Identify which cell holds the provided text, then report its [x, y] central coordinate. 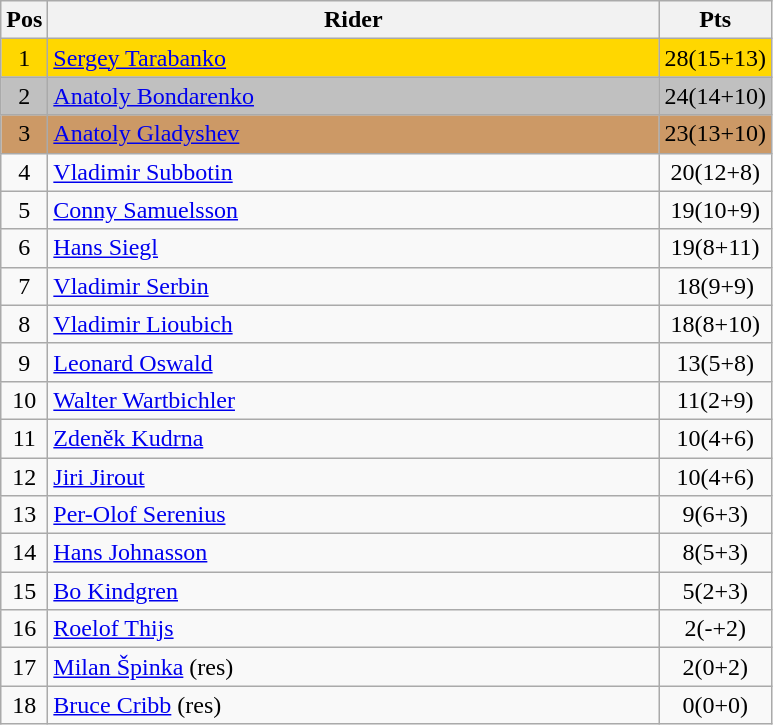
Anatoly Bondarenko [354, 96]
19(8+11) [716, 248]
9 [24, 362]
23(13+10) [716, 134]
6 [24, 248]
Walter Wartbichler [354, 400]
Conny Samuelsson [354, 210]
Vladimir Subbotin [354, 172]
Hans Johnasson [354, 553]
1 [24, 58]
Zdeněk Kudrna [354, 438]
28(15+13) [716, 58]
Milan Špinka (res) [354, 667]
7 [24, 286]
0(0+0) [716, 705]
Hans Siegl [354, 248]
11(2+9) [716, 400]
5(2+3) [716, 591]
8 [24, 324]
Pts [716, 20]
13(5+8) [716, 362]
3 [24, 134]
Pos [24, 20]
17 [24, 667]
18(8+10) [716, 324]
Rider [354, 20]
Per-Olof Serenius [354, 515]
18(9+9) [716, 286]
Bo Kindgren [354, 591]
11 [24, 438]
8(5+3) [716, 553]
Jiri Jirout [354, 477]
14 [24, 553]
2(-+2) [716, 629]
Leonard Oswald [354, 362]
15 [24, 591]
20(12+8) [716, 172]
Sergey Tarabanko [354, 58]
Vladimir Serbin [354, 286]
Anatoly Gladyshev [354, 134]
Vladimir Lioubich [354, 324]
12 [24, 477]
Roelof Thijs [354, 629]
24(14+10) [716, 96]
18 [24, 705]
13 [24, 515]
9(6+3) [716, 515]
4 [24, 172]
2 [24, 96]
10 [24, 400]
16 [24, 629]
19(10+9) [716, 210]
Bruce Cribb (res) [354, 705]
2(0+2) [716, 667]
5 [24, 210]
